From the cell containing the given text, extract its center point as [X, Y] coordinate. 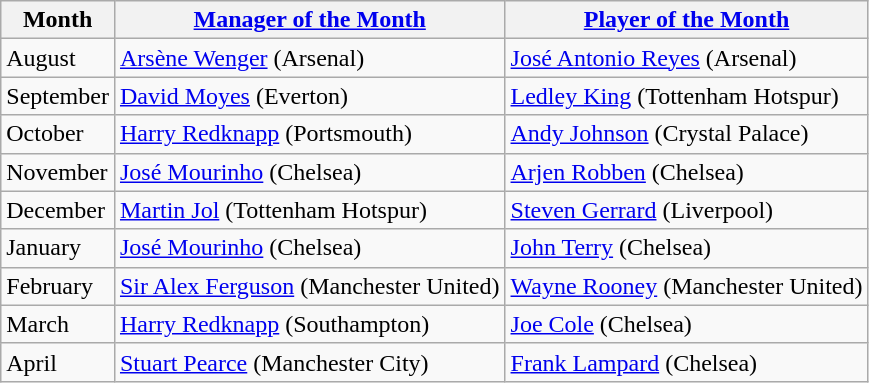
Harry Redknapp (Southampton) [310, 324]
Harry Redknapp (Portsmouth) [310, 134]
November [58, 172]
Arsène Wenger (Arsenal) [310, 58]
March [58, 324]
Andy Johnson (Crystal Palace) [686, 134]
April [58, 362]
Player of the Month [686, 20]
Frank Lampard (Chelsea) [686, 362]
Wayne Rooney (Manchester United) [686, 286]
José Antonio Reyes (Arsenal) [686, 58]
August [58, 58]
Stuart Pearce (Manchester City) [310, 362]
January [58, 248]
David Moyes (Everton) [310, 96]
December [58, 210]
Martin Jol (Tottenham Hotspur) [310, 210]
Arjen Robben (Chelsea) [686, 172]
Steven Gerrard (Liverpool) [686, 210]
September [58, 96]
February [58, 286]
October [58, 134]
Month [58, 20]
Sir Alex Ferguson (Manchester United) [310, 286]
Ledley King (Tottenham Hotspur) [686, 96]
Manager of the Month [310, 20]
Joe Cole (Chelsea) [686, 324]
John Terry (Chelsea) [686, 248]
